Locate the cell with the specified text and output its (X, Y) center coordinate. 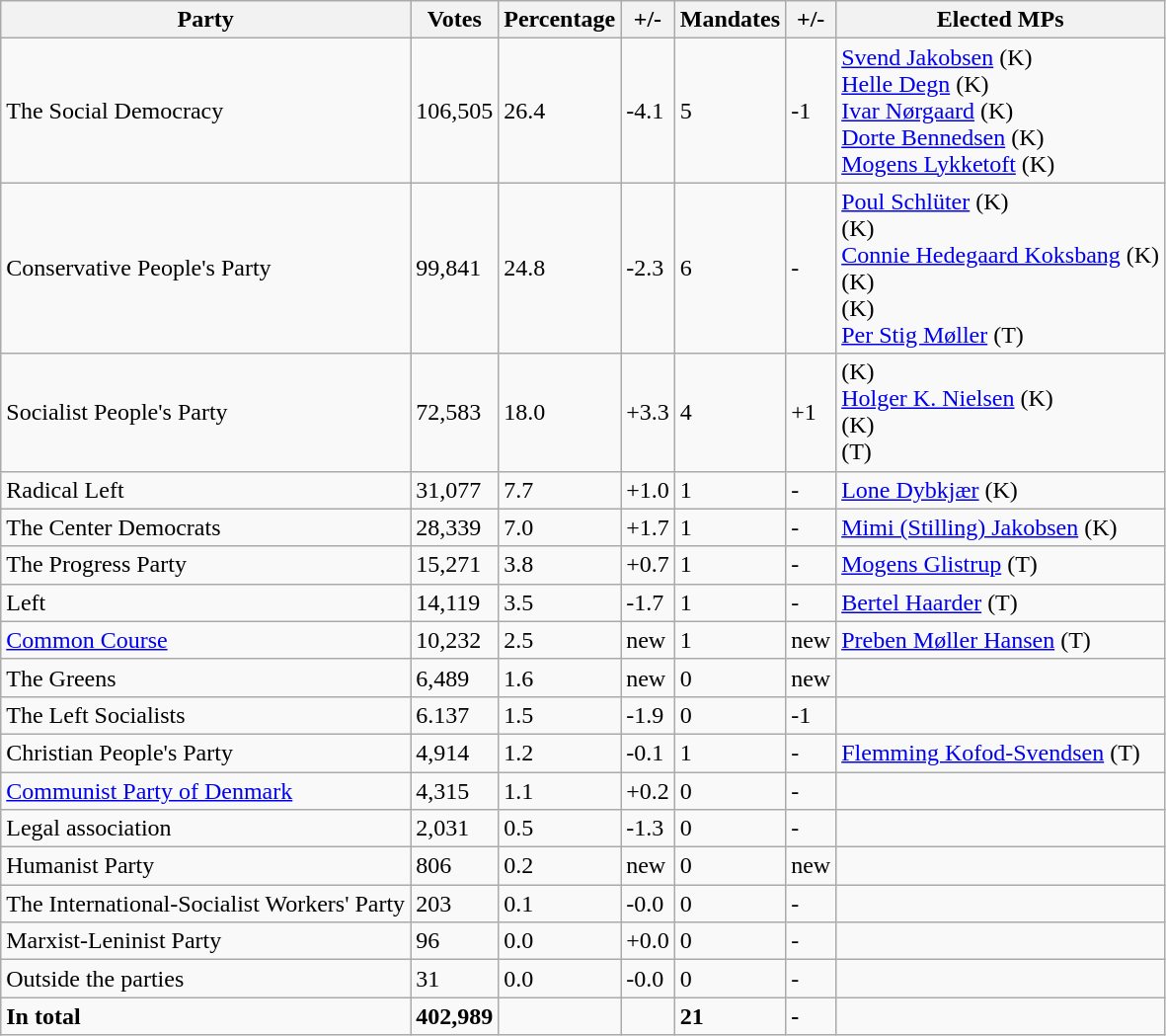
The Progress Party (205, 565)
2.5 (560, 640)
Communist Party of Denmark (205, 791)
1.5 (560, 715)
96 (454, 941)
Preben Møller Hansen (T) (1001, 640)
4 (730, 413)
Flemming Kofod-Svendsen (T) (1001, 753)
+0.2 (648, 791)
Party (205, 20)
106,505 (454, 111)
18.0 (560, 413)
Mandates (730, 20)
1.2 (560, 753)
In total (205, 1016)
402,989 (454, 1016)
7.0 (560, 527)
0.1 (560, 904)
Radical Left (205, 490)
Svend Jakobsen (K)Helle Degn (K)Ivar Nørgaard (K)Dorte Bennedsen (K)Mogens Lykketoft (K) (1001, 111)
21 (730, 1016)
Percentage (560, 20)
-2.3 (648, 269)
The Left Socialists (205, 715)
Socialist People's Party (205, 413)
The Greens (205, 677)
-1.7 (648, 602)
6 (730, 269)
31,077 (454, 490)
10,232 (454, 640)
4,315 (454, 791)
6,489 (454, 677)
Votes (454, 20)
4,914 (454, 753)
Left (205, 602)
(K)Holger K. Nielsen (K) (K) (T) (1001, 413)
-1.9 (648, 715)
Christian People's Party (205, 753)
Mogens Glistrup (T) (1001, 565)
The Center Democrats (205, 527)
1.6 (560, 677)
0.5 (560, 829)
3.8 (560, 565)
Conservative People's Party (205, 269)
Outside the parties (205, 979)
Mimi (Stilling) Jakobsen (K) (1001, 527)
7.7 (560, 490)
72,583 (454, 413)
2,031 (454, 829)
26.4 (560, 111)
Lone Dybkjær (K) (1001, 490)
31 (454, 979)
Poul Schlüter (K) (K)Connie Hedegaard Koksbang (K) (K) (K)Per Stig Møller (T) (1001, 269)
+0.0 (648, 941)
Bertel Haarder (T) (1001, 602)
99,841 (454, 269)
The International-Socialist Workers' Party (205, 904)
24.8 (560, 269)
+1.7 (648, 527)
Legal association (205, 829)
Marxist-Leninist Party (205, 941)
203 (454, 904)
+1.0 (648, 490)
1.1 (560, 791)
+1 (812, 413)
+3.3 (648, 413)
-0.1 (648, 753)
0.2 (560, 866)
+0.7 (648, 565)
5 (730, 111)
3.5 (560, 602)
806 (454, 866)
28,339 (454, 527)
Humanist Party (205, 866)
-1.3 (648, 829)
-4.1 (648, 111)
Common Course (205, 640)
14,119 (454, 602)
Elected MPs (1001, 20)
15,271 (454, 565)
6.137 (454, 715)
The Social Democracy (205, 111)
